Search for the cell housing the specified text and yield its [X, Y] center coordinate. 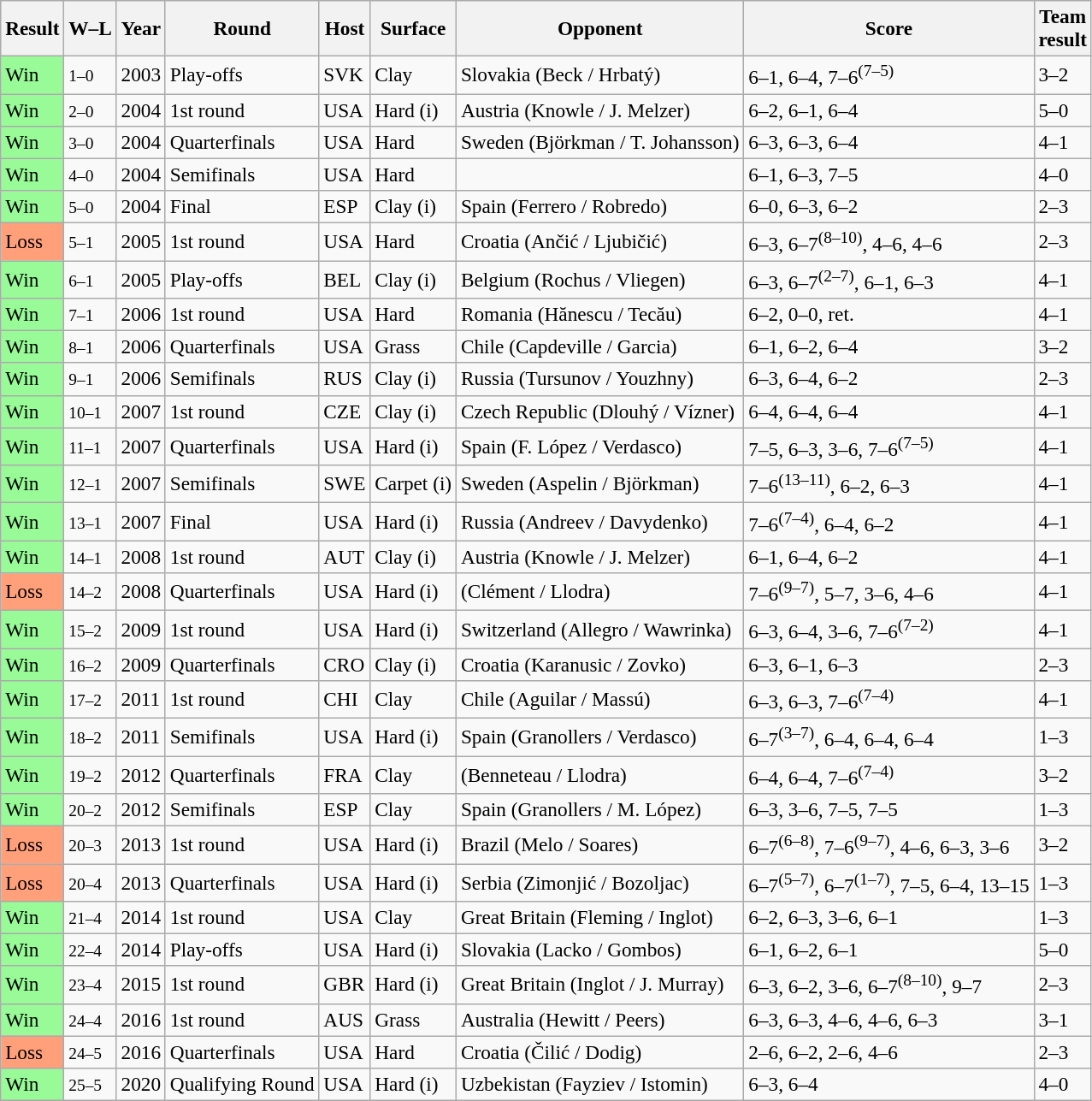
6–1, 6–4, 6–2 [889, 557]
CZE [345, 411]
Croatia (Karanusic / Zovko) [600, 664]
19–2 [91, 774]
6–0, 6–3, 6–2 [889, 206]
Croatia (Ančić / Ljubičić) [600, 241]
23–4 [91, 985]
Spain (Granollers / M. López) [600, 809]
Surface [414, 27]
15–2 [91, 629]
6–3, 6–7(2–7), 6–1, 6–3 [889, 279]
6–2, 0–0, ret. [889, 314]
Result [32, 27]
6–3, 6–3, 6–4 [889, 142]
Carpet (i) [414, 483]
Opponent [600, 27]
Croatia (Čilić / Dodig) [600, 1052]
7–6(13–11), 6–2, 6–3 [889, 483]
Belgium (Rochus / Vliegen) [600, 279]
12–1 [91, 483]
6–3, 6–4, 6–2 [889, 379]
25–5 [91, 1084]
6–3, 6–2, 3–6, 6–7(8–10), 9–7 [889, 985]
RUS [345, 379]
7–6(9–7), 5–7, 3–6, 4–6 [889, 591]
6–3, 6–3, 7–6(7–4) [889, 699]
6–1, 6–2, 6–1 [889, 950]
6–1, 6–3, 7–5 [889, 175]
2020 [140, 1084]
7–1 [91, 314]
Russia (Andreev / Davydenko) [600, 521]
Year [140, 27]
7–5, 6–3, 3–6, 7–6(7–5) [889, 446]
11–1 [91, 446]
Australia (Hewitt / Peers) [600, 1020]
SWE [345, 483]
14–1 [91, 557]
6–1, 6–4, 7–6(7–5) [889, 74]
GBR [345, 985]
W–L [91, 27]
Sweden (Aspelin / Björkman) [600, 483]
17–2 [91, 699]
Chile (Capdeville / Garcia) [600, 346]
Host [345, 27]
Serbia (Zimonjić / Bozoljac) [600, 882]
CRO [345, 664]
6–7(3–7), 6–4, 6–4, 6–4 [889, 737]
22–4 [91, 950]
Qualifying Round [242, 1084]
Spain (F. López / Verdasco) [600, 446]
5–1 [91, 241]
BEL [345, 279]
3–0 [91, 142]
2003 [140, 74]
Score [889, 27]
6–3, 6–3, 4–6, 4–6, 6–3 [889, 1020]
Spain (Granollers / Verdasco) [600, 737]
2–6, 6–2, 2–6, 4–6 [889, 1052]
Russia (Tursunov / Youzhny) [600, 379]
AUT [345, 557]
Sweden (Björkman / T. Johansson) [600, 142]
Uzbekistan (Fayziev / Istomin) [600, 1084]
6–4, 6–4, 6–4 [889, 411]
6–1, 6–2, 6–4 [889, 346]
Slovakia (Lacko / Gombos) [600, 950]
(Clément / Llodra) [600, 591]
7–6(7–4), 6–4, 6–2 [889, 521]
9–1 [91, 379]
20–2 [91, 809]
Chile (Aguilar / Massú) [600, 699]
13–1 [91, 521]
Czech Republic (Dlouhý / Vízner) [600, 411]
SVK [345, 74]
FRA [345, 774]
(Benneteau / Llodra) [600, 774]
Round [242, 27]
21–4 [91, 917]
6–2, 6–3, 3–6, 6–1 [889, 917]
6–7(6–8), 7–6(9–7), 4–6, 6–3, 3–6 [889, 844]
Romania (Hănescu / Tecău) [600, 314]
Spain (Ferrero / Robredo) [600, 206]
6–2, 6–1, 6–4 [889, 110]
6–3, 6–7(8–10), 4–6, 4–6 [889, 241]
8–1 [91, 346]
20–4 [91, 882]
1–0 [91, 74]
6–4, 6–4, 7–6(7–4) [889, 774]
24–5 [91, 1052]
Switzerland (Allegro / Wawrinka) [600, 629]
6–3, 6–4, 3–6, 7–6(7–2) [889, 629]
2–0 [91, 110]
Great Britain (Fleming / Inglot) [600, 917]
18–2 [91, 737]
6–7(5–7), 6–7(1–7), 7–5, 6–4, 13–15 [889, 882]
6–3, 6–4 [889, 1084]
Slovakia (Beck / Hrbatý) [600, 74]
3–1 [1062, 1020]
2015 [140, 985]
AUS [345, 1020]
Teamresult [1062, 27]
16–2 [91, 664]
24–4 [91, 1020]
14–2 [91, 591]
20–3 [91, 844]
10–1 [91, 411]
CHI [345, 699]
6–1 [91, 279]
Great Britain (Inglot / J. Murray) [600, 985]
Brazil (Melo / Soares) [600, 844]
6–3, 3–6, 7–5, 7–5 [889, 809]
6–3, 6–1, 6–3 [889, 664]
